Provide the [x, y] coordinate of the cell's center where the given text is located.  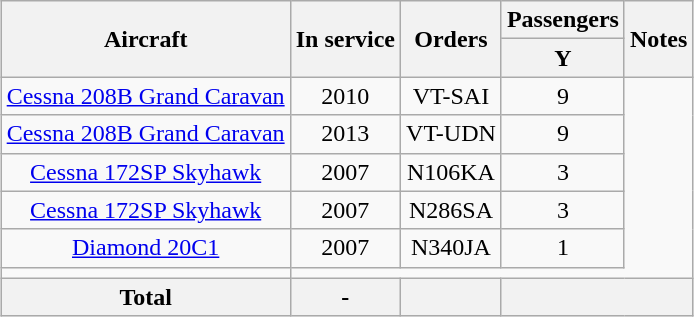
Passengers [562, 20]
In service [345, 39]
Notes [658, 39]
1 [562, 248]
VT-UDN [452, 134]
Aircraft [146, 39]
N106KA [452, 172]
Diamond 20C1 [146, 248]
Y [562, 58]
- [345, 297]
Total [146, 297]
2010 [345, 96]
VT-SAI [452, 96]
N340JA [452, 248]
2013 [345, 134]
Orders [452, 39]
N286SA [452, 210]
